Extract the (x, y) coordinate from the center of the cell holding the provided text.  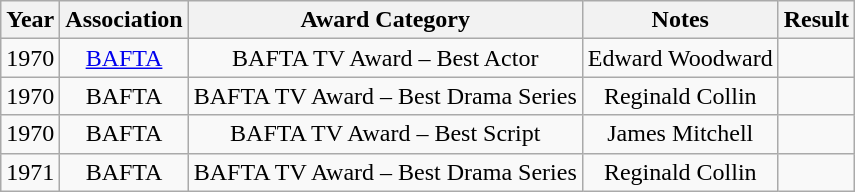
James Mitchell (680, 134)
Year (30, 20)
Award Category (385, 20)
Edward Woodward (680, 58)
Association (124, 20)
BAFTA TV Award – Best Script (385, 134)
1971 (30, 172)
BAFTA TV Award – Best Actor (385, 58)
Result (816, 20)
Notes (680, 20)
